Capture the cell that displays the provided text and extract its (x, y) central coordinate. 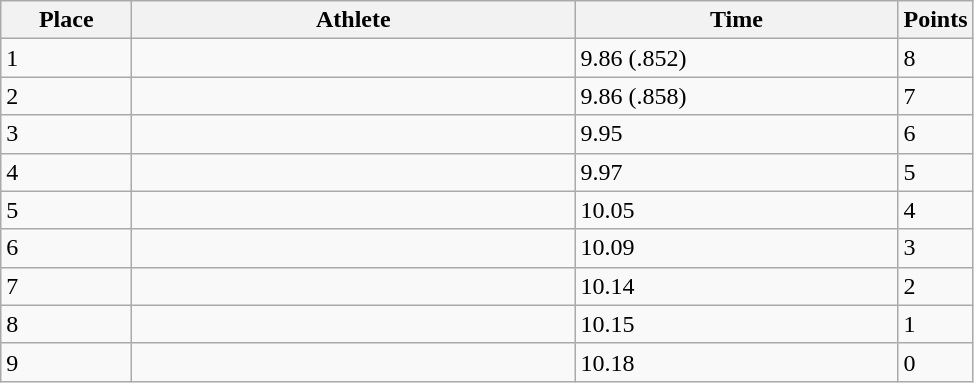
Points (936, 20)
10.15 (736, 324)
9.95 (736, 134)
Place (66, 20)
10.18 (736, 362)
Time (736, 20)
Athlete (354, 20)
9.86 (.852) (736, 58)
9.97 (736, 172)
10.05 (736, 210)
9 (66, 362)
10.14 (736, 286)
9.86 (.858) (736, 96)
10.09 (736, 248)
0 (936, 362)
